From the cell containing the given text, extract its center point as (x, y) coordinate. 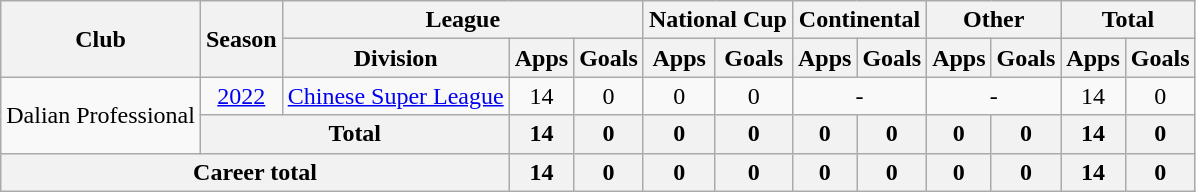
Season (241, 39)
Division (396, 58)
Continental (859, 20)
Career total (255, 172)
Other (994, 20)
2022 (241, 96)
Club (101, 39)
League (462, 20)
Dalian Professional (101, 115)
Chinese Super League (396, 96)
National Cup (718, 20)
